Pinpoint the cell where the given text exists, returning its [X, Y] midpoint coordinate. 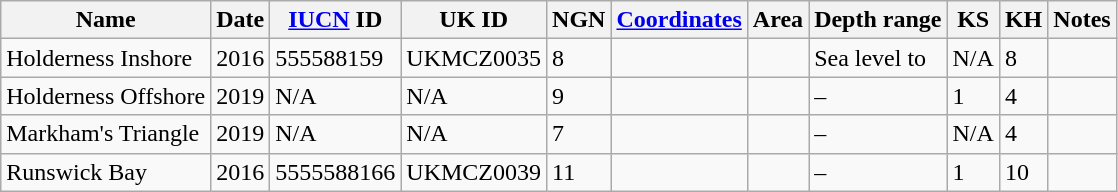
Holderness Offshore [106, 96]
Depth range [878, 20]
UK ID [474, 20]
IUCN ID [336, 20]
555588159 [336, 58]
Sea level to [878, 58]
Coordinates [679, 20]
5555588166 [336, 172]
9 [579, 96]
UKMCZ0035 [474, 58]
11 [579, 172]
Notes [1082, 20]
Name [106, 20]
Runswick Bay [106, 172]
KH [1023, 20]
NGN [579, 20]
7 [579, 134]
KS [973, 20]
UKMCZ0039 [474, 172]
10 [1023, 172]
Holderness Inshore [106, 58]
Date [240, 20]
Area [778, 20]
Markham's Triangle [106, 134]
